Scan for the cell matching the given text and deliver its (x, y) coordinate at center. 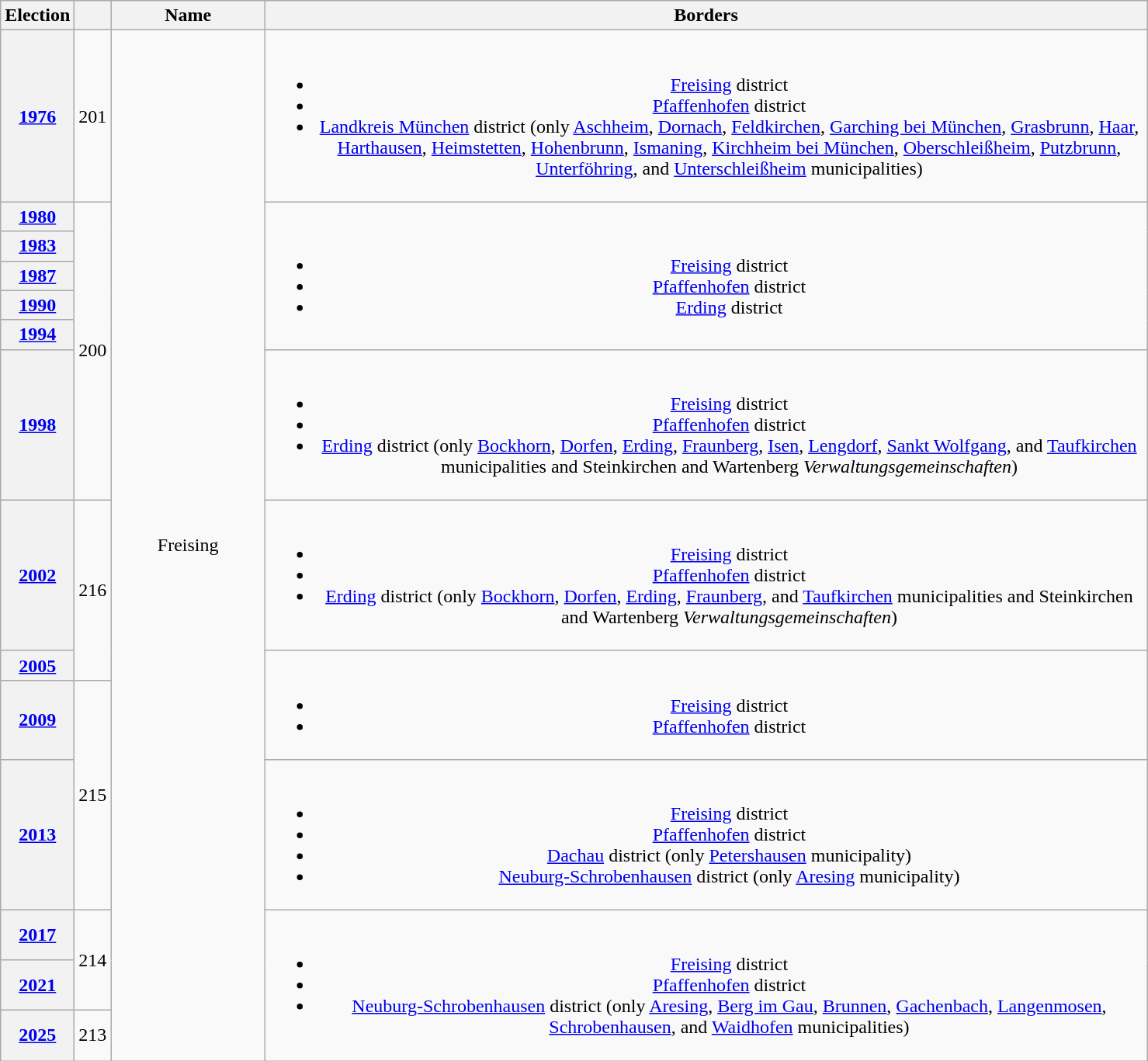
214 (93, 959)
216 (93, 590)
1990 (37, 305)
2013 (37, 834)
201 (93, 116)
1994 (37, 335)
2005 (37, 665)
2025 (37, 1035)
213 (93, 1035)
1980 (37, 217)
200 (93, 351)
2009 (37, 719)
2002 (37, 575)
Freising districtPfaffenhofen district (706, 705)
1998 (37, 425)
1987 (37, 276)
Freising districtPfaffenhofen districtErding district (706, 276)
Election (37, 16)
Freising districtPfaffenhofen districtDachau district (only Petershausen municipality)Neuburg-Schrobenhausen district (only Aresing municipality) (706, 834)
Freising (188, 546)
Name (188, 16)
1983 (37, 246)
Borders (706, 16)
2017 (37, 934)
2021 (37, 986)
1976 (37, 116)
215 (93, 795)
